Output the (x, y) coordinate of the center of the cell containing the given text.  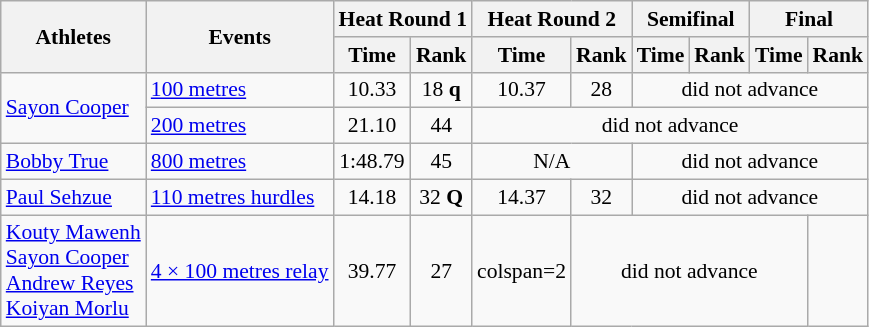
45 (441, 162)
28 (602, 90)
Events (240, 36)
Paul Sehzue (74, 197)
Final (809, 19)
27 (441, 271)
Kouty MawenhSayon CooperAndrew ReyesKoiyan Morlu (74, 271)
32 Q (441, 197)
44 (441, 126)
Semifinal (691, 19)
100 metres (240, 90)
Heat Round 2 (552, 19)
Bobby True (74, 162)
14.37 (522, 197)
N/A (552, 162)
32 (602, 197)
Athletes (74, 36)
800 metres (240, 162)
Heat Round 1 (403, 19)
1:48.79 (372, 162)
10.37 (522, 90)
39.77 (372, 271)
200 metres (240, 126)
110 metres hurdles (240, 197)
Sayon Cooper (74, 108)
14.18 (372, 197)
4 × 100 metres relay (240, 271)
10.33 (372, 90)
18 q (441, 90)
colspan=2 (522, 271)
21.10 (372, 126)
